Extract the [x, y] coordinate from the center of the cell holding the provided text.  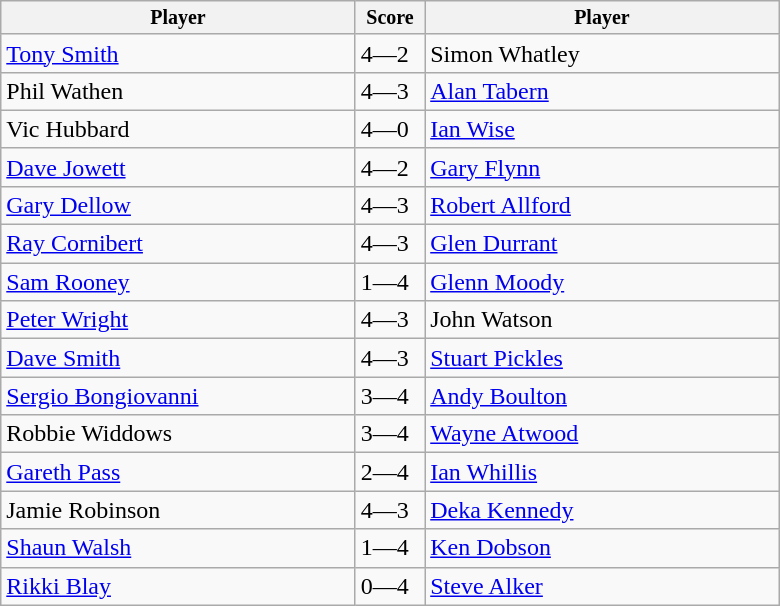
Ian Wise [602, 129]
Gary Dellow [178, 205]
Score [390, 18]
Stuart Pickles [602, 358]
Sergio Bongiovanni [178, 396]
Simon Whatley [602, 53]
Glen Durrant [602, 244]
Gary Flynn [602, 167]
Gareth Pass [178, 472]
Deka Kennedy [602, 510]
Steve Alker [602, 586]
Robbie Widdows [178, 434]
Wayne Atwood [602, 434]
Andy Boulton [602, 396]
Rikki Blay [178, 586]
4—0 [390, 129]
Dave Jowett [178, 167]
2—4 [390, 472]
Glenn Moody [602, 282]
0—4 [390, 586]
Tony Smith [178, 53]
Phil Wathen [178, 91]
Ray Cornibert [178, 244]
Ian Whillis [602, 472]
Dave Smith [178, 358]
Peter Wright [178, 320]
Alan Tabern [602, 91]
Ken Dobson [602, 548]
Sam Rooney [178, 282]
Shaun Walsh [178, 548]
Jamie Robinson [178, 510]
John Watson [602, 320]
Robert Allford [602, 205]
Vic Hubbard [178, 129]
